Return (x, y) of the center of cell containing provided text 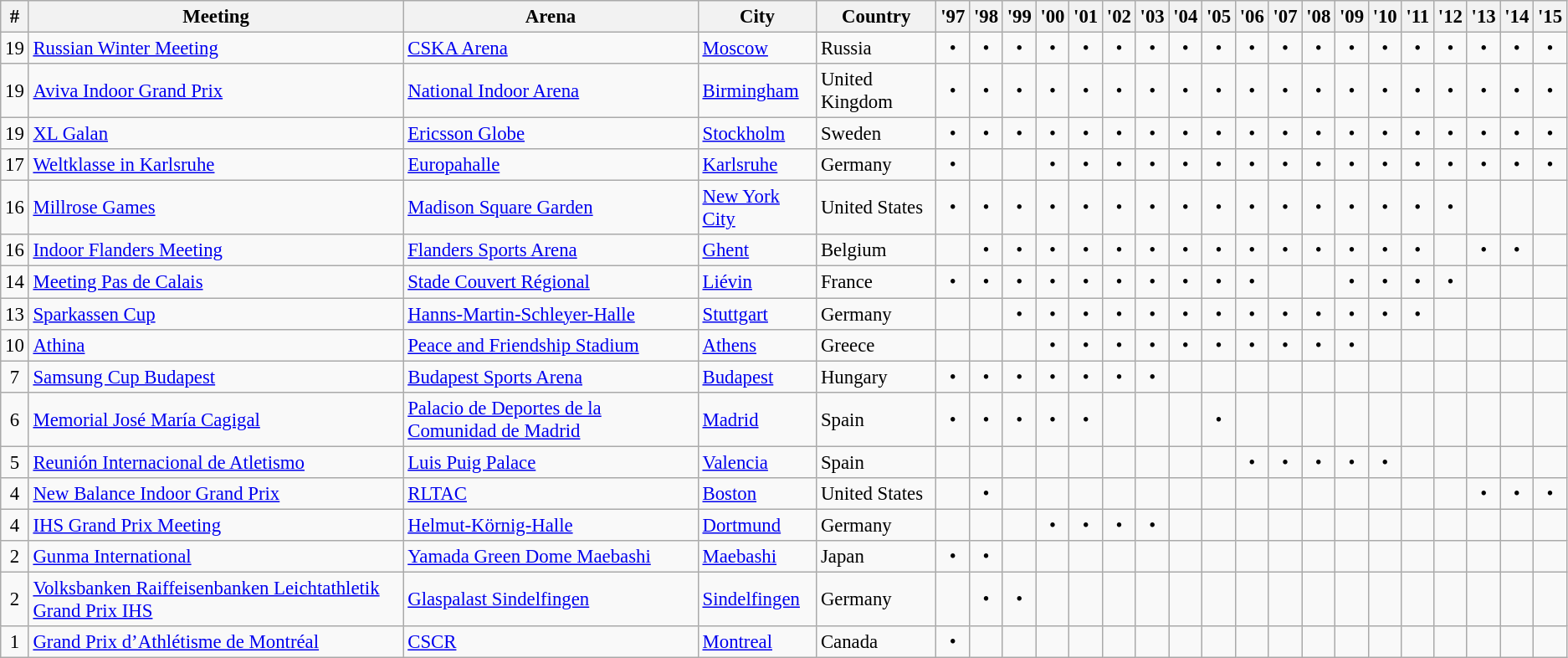
Weltklasse in Karlsruhe (216, 165)
RLTAC (551, 494)
5 (15, 462)
'02 (1120, 17)
Belgium (877, 250)
Luis Puig Palace (551, 462)
Memorial José María Cagigal (216, 419)
'14 (1517, 17)
Aviva Indoor Grand Prix (216, 90)
Japan (877, 557)
Hungary (877, 377)
France (877, 282)
City (756, 17)
'98 (986, 17)
14 (15, 282)
Europahalle (551, 165)
'06 (1252, 17)
Meeting Pas de Calais (216, 282)
Athens (756, 345)
'05 (1219, 17)
CSKA Arena (551, 49)
'97 (953, 17)
1 (15, 642)
Boston (756, 494)
Country (877, 17)
'09 (1352, 17)
Sindelfingen (756, 599)
'08 (1319, 17)
Stade Couvert Régional (551, 282)
# (15, 17)
17 (15, 165)
Ghent (756, 250)
Samsung Cup Budapest (216, 377)
Volksbanken Raiffeisenbanken Leichtathletik Grand Prix IHS (216, 599)
Indoor Flanders Meeting (216, 250)
Russia (877, 49)
Flanders Sports Arena (551, 250)
Grand Prix d’Athlétisme de Montréal (216, 642)
IHS Grand Prix Meeting (216, 525)
Karlsruhe (756, 165)
Hanns-Martin-Schleyer-Halle (551, 314)
Valencia (756, 462)
Russian Winter Meeting (216, 49)
Reunión Internacional de Atletismo (216, 462)
CSCR (551, 642)
'04 (1186, 17)
Maebashi (756, 557)
Helmut-Körnig-Halle (551, 525)
Greece (877, 345)
Montreal (756, 642)
Ericsson Globe (551, 134)
Canada (877, 642)
XL Galan (216, 134)
Peace and Friendship Stadium (551, 345)
'01 (1086, 17)
Arena (551, 17)
Meeting (216, 17)
Budapest Sports Arena (551, 377)
13 (15, 314)
Stuttgart (756, 314)
Dortmund (756, 525)
10 (15, 345)
6 (15, 419)
United Kingdom (877, 90)
Madison Square Garden (551, 208)
'03 (1152, 17)
'13 (1483, 17)
Budapest (756, 377)
Sparkassen Cup (216, 314)
Millrose Games (216, 208)
New Balance Indoor Grand Prix (216, 494)
National Indoor Arena (551, 90)
Birmingham (756, 90)
Moscow (756, 49)
7 (15, 377)
'07 (1285, 17)
Sweden (877, 134)
'12 (1451, 17)
Palacio de Deportes de la Comunidad de Madrid (551, 419)
'99 (1019, 17)
Glaspalast Sindelfingen (551, 599)
New York City (756, 208)
'15 (1550, 17)
Madrid (756, 419)
Gunma International (216, 557)
Yamada Green Dome Maebashi (551, 557)
'00 (1053, 17)
Liévin (756, 282)
'10 (1385, 17)
'11 (1417, 17)
Stockholm (756, 134)
Athina (216, 345)
